Locate the cell with the specified text and output its [x, y] center coordinate. 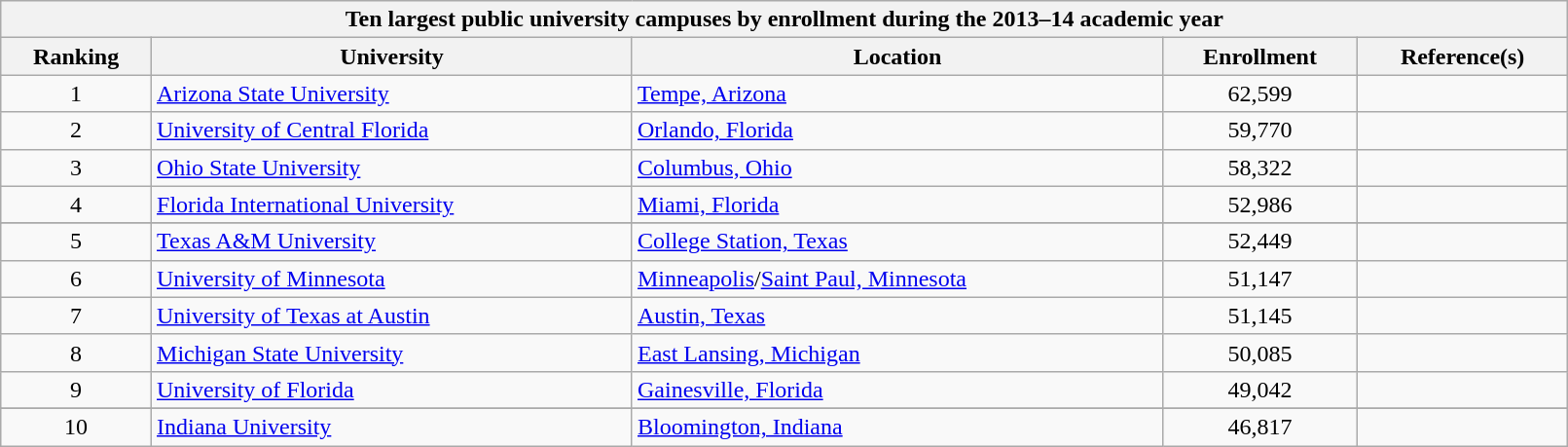
10 [76, 427]
Florida International University [392, 205]
58,322 [1260, 168]
3 [76, 168]
Minneapolis/Saint Paul, Minnesota [897, 279]
1 [76, 93]
Ohio State University [392, 168]
Columbus, Ohio [897, 168]
46,817 [1260, 427]
Bloomington, Indiana [897, 427]
College Station, Texas [897, 242]
Enrollment [1260, 56]
Tempe, Arizona [897, 93]
Austin, Texas [897, 316]
Location [897, 56]
Reference(s) [1462, 56]
51,147 [1260, 279]
Gainesville, Florida [897, 390]
7 [76, 316]
62,599 [1260, 93]
9 [76, 390]
4 [76, 205]
59,770 [1260, 130]
52,449 [1260, 242]
50,085 [1260, 353]
Texas A&M University [392, 242]
Arizona State University [392, 93]
Indiana University [392, 427]
Ten largest public university campuses by enrollment during the 2013–14 academic year [784, 19]
6 [76, 279]
University of Texas at Austin [392, 316]
5 [76, 242]
Michigan State University [392, 353]
University [392, 56]
8 [76, 353]
51,145 [1260, 316]
University of Minnesota [392, 279]
University of Florida [392, 390]
2 [76, 130]
Miami, Florida [897, 205]
52,986 [1260, 205]
Ranking [76, 56]
University of Central Florida [392, 130]
East Lansing, Michigan [897, 353]
49,042 [1260, 390]
Orlando, Florida [897, 130]
